Identify which cell holds the provided text, then report its (X, Y) central coordinate. 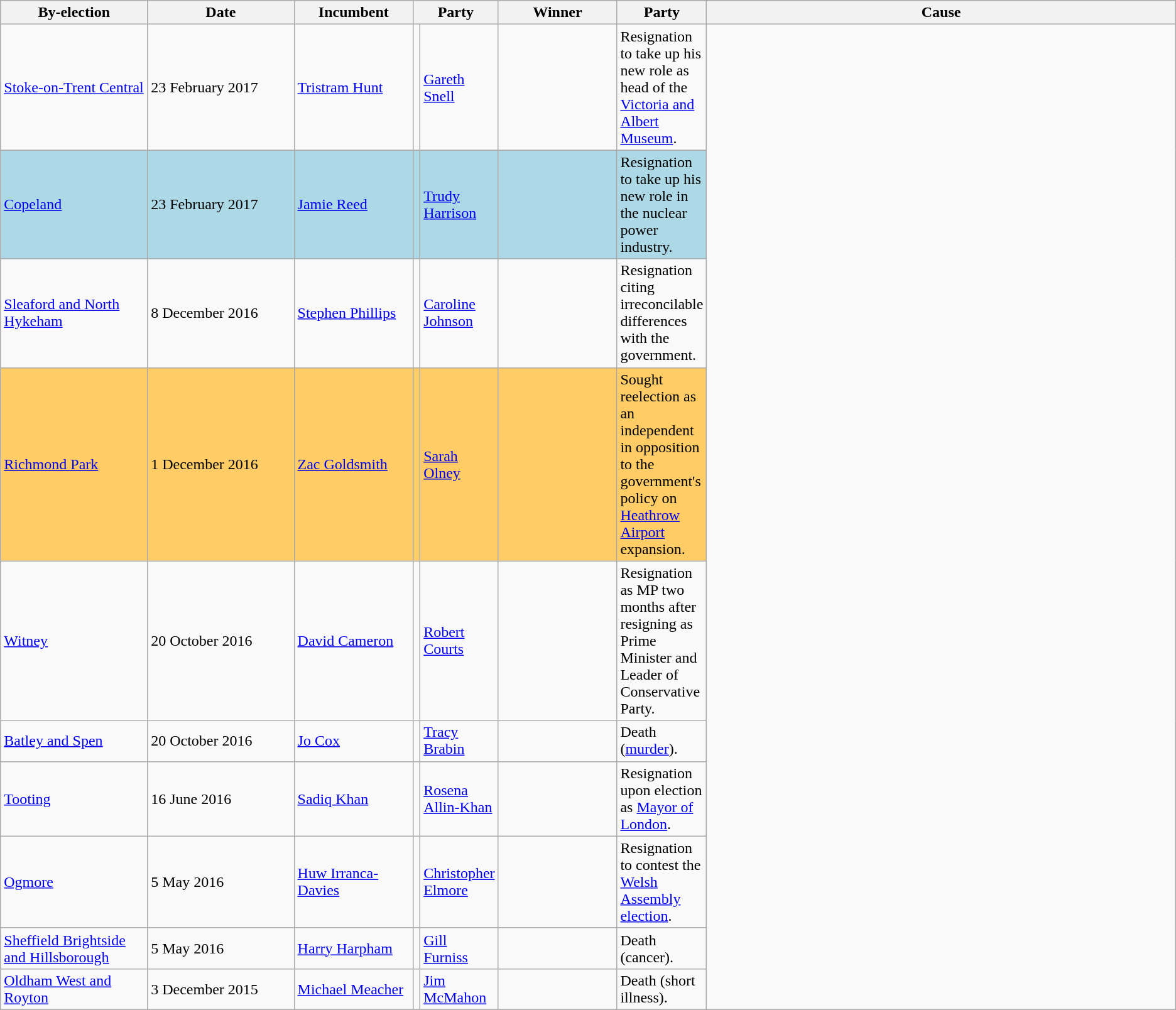
Stoke-on-Trent Central (74, 87)
Incumbent (354, 13)
3 December 2015 (221, 989)
Death (cancer). (662, 948)
Date (221, 13)
Resignation to take up his new role in the nuclear power industry. (662, 205)
Resignation to contest the Welsh Assembly election. (662, 882)
Gareth Snell (459, 87)
Resignation to take up his new role as head of the Victoria and Albert Museum. (662, 87)
Jo Cox (354, 741)
Death (murder). (662, 741)
Trudy Harrison (459, 205)
Copeland (74, 205)
Resignation citing irreconcilable differences with the government. (662, 313)
Tooting (74, 799)
Winner (558, 13)
Sheffield Brightside and Hillsborough (74, 948)
Jim McMahon (459, 989)
Zac Goldsmith (354, 464)
Jamie Reed (354, 205)
Witney (74, 641)
Huw Irranca-Davies (354, 882)
Cause (941, 13)
Sadiq Khan (354, 799)
Richmond Park (74, 464)
Harry Harpham (354, 948)
Rosena Allin-Khan (459, 799)
Ogmore (74, 882)
Robert Courts (459, 641)
1 December 2016 (221, 464)
Michael Meacher (354, 989)
8 December 2016 (221, 313)
Resignation upon election as Mayor of London. (662, 799)
Stephen Phillips (354, 313)
Death (short illness). (662, 989)
Christopher Elmore (459, 882)
Tristram Hunt (354, 87)
Sought reelection as an independent in opposition to the government's policy on Heathrow Airport expansion. (662, 464)
Tracy Brabin (459, 741)
By-election (74, 13)
Oldham West and Royton (74, 989)
Resignation as MP two months after resigning as Prime Minister and Leader of Conservative Party. (662, 641)
Batley and Spen (74, 741)
Caroline Johnson (459, 313)
16 June 2016 (221, 799)
David Cameron (354, 641)
Sleaford and North Hykeham (74, 313)
Gill Furniss (459, 948)
Sarah Olney (459, 464)
